Provide the [X, Y] coordinate of the cell's center where the given text is located.  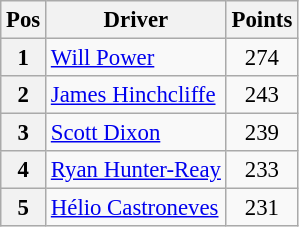
4 [24, 170]
2 [24, 95]
233 [262, 170]
James Hinchcliffe [136, 95]
3 [24, 133]
Driver [136, 20]
239 [262, 133]
5 [24, 208]
Ryan Hunter-Reay [136, 170]
1 [24, 58]
Hélio Castroneves [136, 208]
Scott Dixon [136, 133]
Points [262, 20]
Will Power [136, 58]
274 [262, 58]
231 [262, 208]
Pos [24, 20]
243 [262, 95]
